Find where the given text appears and provide that cell's center as [X, Y] coordinate. 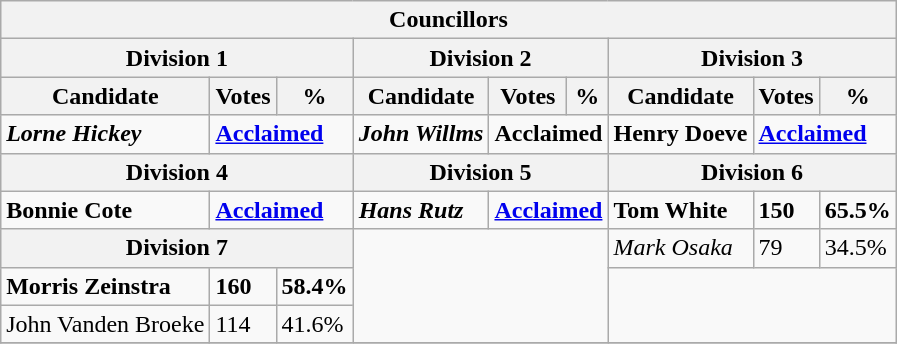
79 [786, 248]
Division 2 [480, 58]
Morris Zeinstra [106, 286]
41.6% [314, 324]
John Willms [421, 134]
Lorne Hickey [106, 134]
Hans Rutz [421, 210]
Division 4 [177, 172]
Bonnie Cote [106, 210]
Division 3 [752, 58]
Division 7 [177, 248]
114 [243, 324]
58.4% [314, 286]
Division 1 [177, 58]
Tom White [680, 210]
34.5% [858, 248]
150 [786, 210]
65.5% [858, 210]
Henry Doeve [680, 134]
John Vanden Broeke [106, 324]
Mark Osaka [680, 248]
Councillors [449, 20]
Division 5 [480, 172]
160 [243, 286]
Division 6 [752, 172]
